Find where the given text appears and provide that cell's center as [x, y] coordinate. 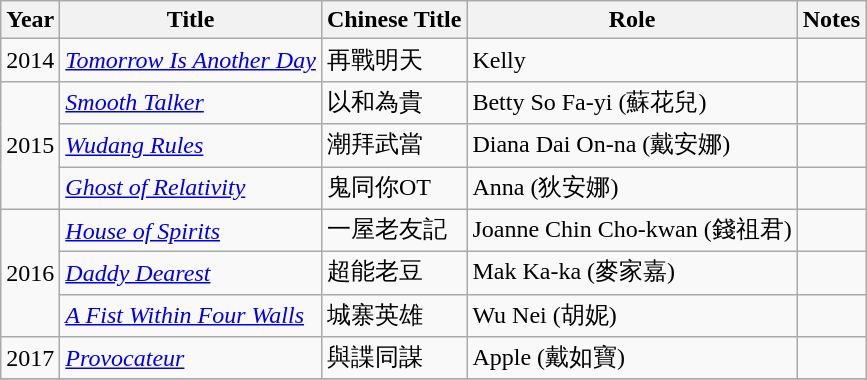
再戰明天 [394, 60]
Role [632, 20]
2017 [30, 358]
Joanne Chin Cho-kwan (錢祖君) [632, 230]
潮拜武當 [394, 146]
鬼同你OT [394, 188]
Title [191, 20]
Year [30, 20]
城寨英雄 [394, 316]
Chinese Title [394, 20]
Smooth Talker [191, 102]
Anna (狄安娜) [632, 188]
Kelly [632, 60]
Betty So Fa-yi (蘇花兒) [632, 102]
Ghost of Relativity [191, 188]
一屋老友記 [394, 230]
2015 [30, 145]
Tomorrow Is Another Day [191, 60]
Provocateur [191, 358]
2014 [30, 60]
Mak Ka-ka (麥家嘉) [632, 274]
Apple (戴如寶) [632, 358]
與諜同謀 [394, 358]
以和為貴 [394, 102]
Wu Nei (胡妮) [632, 316]
Daddy Dearest [191, 274]
2016 [30, 273]
Wudang Rules [191, 146]
Notes [831, 20]
A Fist Within Four Walls [191, 316]
House of Spirits [191, 230]
超能老豆 [394, 274]
Diana Dai On-na (戴安娜) [632, 146]
